From the cell containing the given text, extract its center point as (x, y) coordinate. 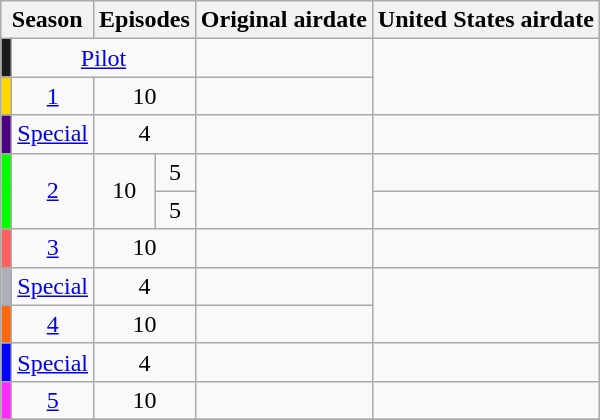
2 (53, 191)
United States airdate (486, 20)
Original airdate (284, 20)
1 (53, 96)
3 (53, 248)
Season (48, 20)
Pilot (104, 58)
Episodes (145, 20)
